From the cell containing the given text, extract its center point as (X, Y) coordinate. 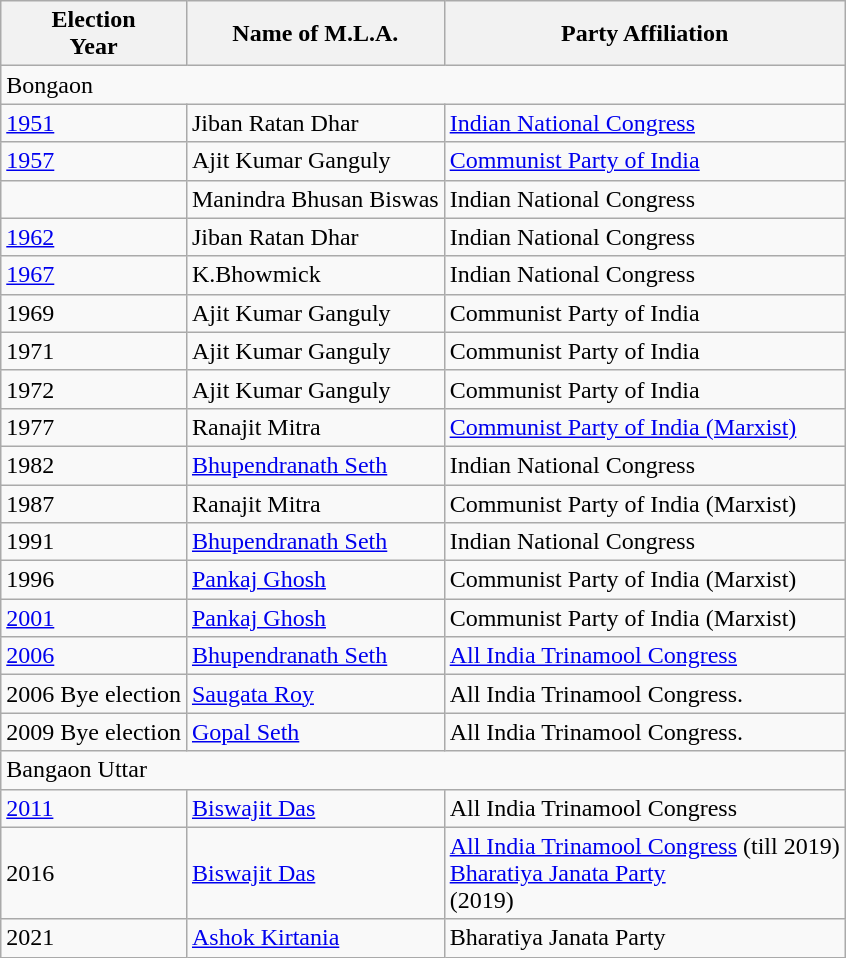
Gopal Seth (315, 732)
1982 (94, 465)
Election Year (94, 34)
1951 (94, 123)
1972 (94, 389)
Saugata Roy (315, 694)
1987 (94, 503)
1977 (94, 427)
Name of M.L.A. (315, 34)
2011 (94, 808)
1967 (94, 275)
K.Bhowmick (315, 275)
2001 (94, 618)
Ashok Kirtania (315, 938)
2021 (94, 938)
1969 (94, 313)
Bongaon (423, 85)
Party Affiliation (644, 34)
Bharatiya Janata Party (644, 938)
2006 (94, 656)
1971 (94, 351)
Bangaon Uttar (423, 770)
All India Trinamool Congress (till 2019)Bharatiya Janata Party(2019) (644, 873)
Manindra Bhusan Biswas (315, 199)
2006 Bye election (94, 694)
1996 (94, 580)
1957 (94, 161)
2016 (94, 873)
2009 Bye election (94, 732)
1991 (94, 542)
1962 (94, 237)
